Provide the (X, Y) coordinate of the cell's center where the given text is located.  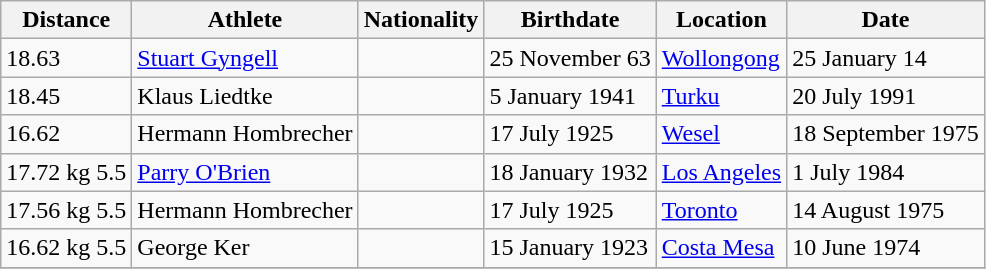
25 November 63 (570, 58)
Date (886, 20)
18.45 (66, 96)
10 June 1974 (886, 248)
1 July 1984 (886, 172)
Distance (66, 20)
Nationality (421, 20)
Location (721, 20)
George Ker (245, 248)
Los Angeles (721, 172)
18 January 1932 (570, 172)
Wollongong (721, 58)
17.72 kg 5.5 (66, 172)
25 January 14 (886, 58)
Athlete (245, 20)
18 September 1975 (886, 134)
Costa Mesa (721, 248)
16.62 kg 5.5 (66, 248)
Klaus Liedtke (245, 96)
Turku (721, 96)
Birthdate (570, 20)
5 January 1941 (570, 96)
16.62 (66, 134)
18.63 (66, 58)
14 August 1975 (886, 210)
17.56 kg 5.5 (66, 210)
20 July 1991 (886, 96)
15 January 1923 (570, 248)
Stuart Gyngell (245, 58)
Toronto (721, 210)
Parry O'Brien (245, 172)
Wesel (721, 134)
